For the text-containing cell, return its midpoint in (x, y) coordinate format. 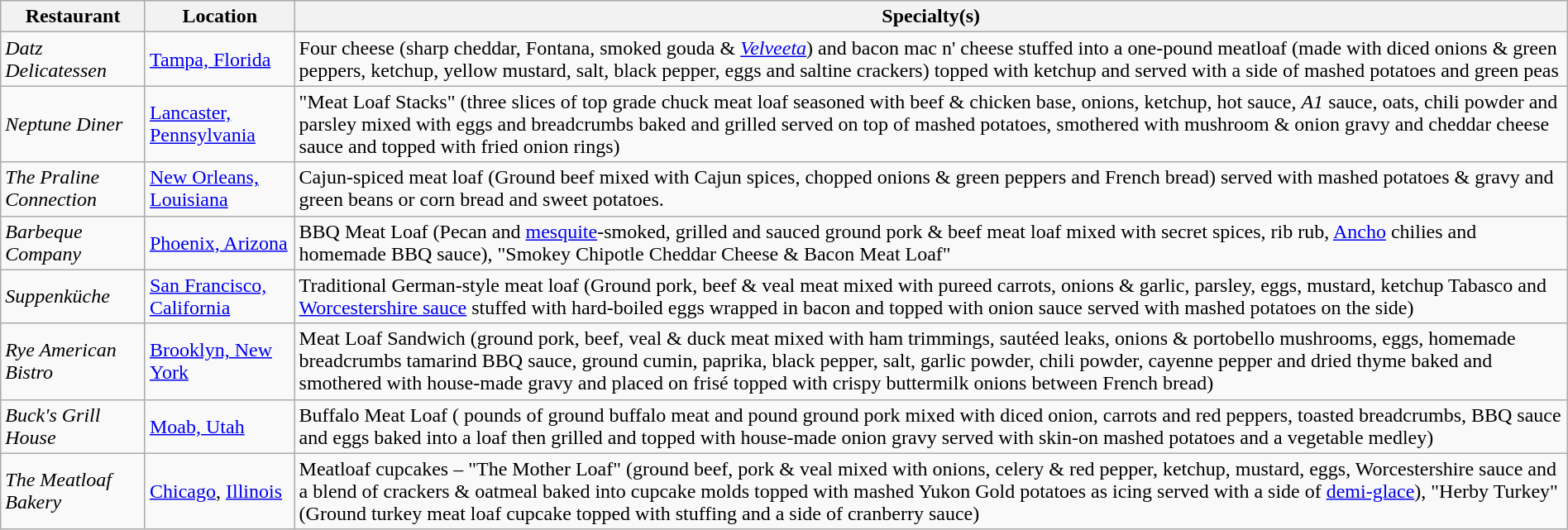
San Francisco, California (220, 296)
Rye American Bistro (73, 361)
The Meatloaf Bakery (73, 491)
Barbeque Company (73, 243)
Restaurant (73, 17)
Specialty(s) (931, 17)
Location (220, 17)
New Orleans, Louisiana (220, 189)
Lancaster, Pennsylvania (220, 124)
The Praline Connection (73, 189)
Tampa, Florida (220, 60)
Neptune Diner (73, 124)
Datz Delicatessen (73, 60)
Moab, Utah (220, 427)
Brooklyn, New York (220, 361)
Buck's Grill House (73, 427)
Suppenküche (73, 296)
Chicago, Illinois (220, 491)
Phoenix, Arizona (220, 243)
